Identify which cell holds the provided text, then report its [x, y] central coordinate. 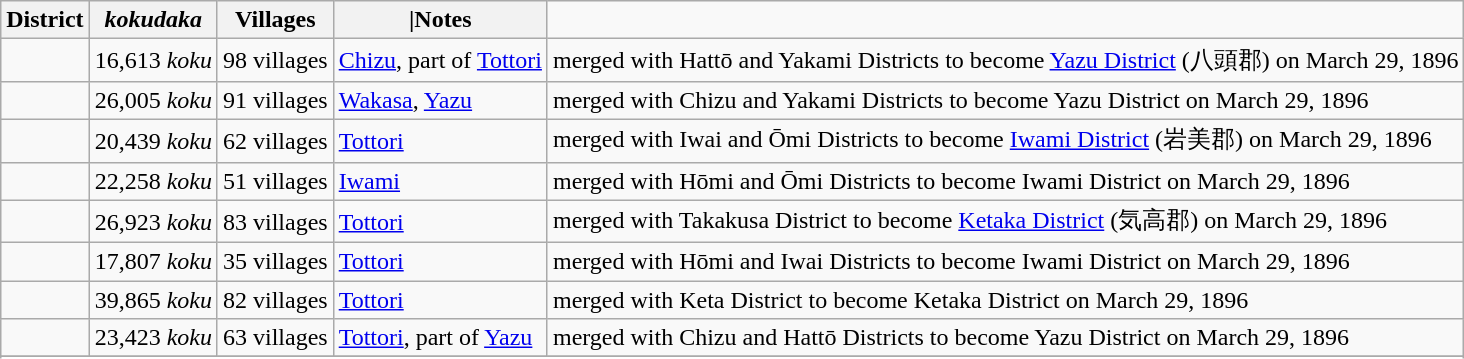
merged with Takakusa District to become Ketaka District (気高郡) on March 29, 1896 [1006, 222]
merged with Hattō and Yakami Districts to become Yazu District (八頭郡) on March 29, 1896 [1006, 60]
|Notes [440, 20]
62 villages [275, 140]
Wakasa, Yazu [440, 100]
merged with Chizu and Yakami Districts to become Yazu District on March 29, 1896 [1006, 100]
35 villages [275, 262]
merged with Chizu and Hattō Districts to become Yazu District on March 29, 1896 [1006, 338]
merged with Hōmi and Ōmi Districts to become Iwami District on March 29, 1896 [1006, 181]
Villages [275, 20]
82 villages [275, 300]
District [45, 20]
17,807 koku [153, 262]
91 villages [275, 100]
16,613 koku [153, 60]
20,439 koku [153, 140]
kokudaka [153, 20]
22,258 koku [153, 181]
merged with Hōmi and Iwai Districts to become Iwami District on March 29, 1896 [1006, 262]
23,423 koku [153, 338]
98 villages [275, 60]
merged with Keta District to become Ketaka District on March 29, 1896 [1006, 300]
39,865 koku [153, 300]
Tottori, part of Yazu [440, 338]
26,923 koku [153, 222]
Iwami [440, 181]
63 villages [275, 338]
83 villages [275, 222]
51 villages [275, 181]
merged with Iwai and Ōmi Districts to become Iwami District (岩美郡) on March 29, 1896 [1006, 140]
Chizu, part of Tottori [440, 60]
26,005 koku [153, 100]
